Extract the [X, Y] coordinate from the center of the cell holding the provided text.  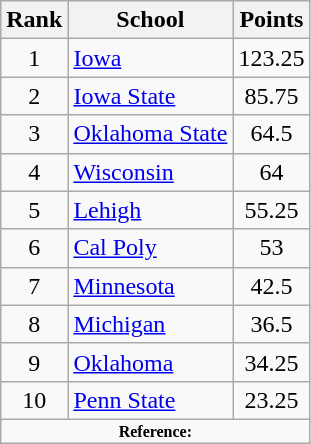
Iowa [150, 58]
2 [34, 96]
4 [34, 172]
123.25 [272, 58]
23.25 [272, 400]
10 [34, 400]
Points [272, 20]
34.25 [272, 362]
Minnesota [150, 286]
1 [34, 58]
8 [34, 324]
7 [34, 286]
Michigan [150, 324]
Penn State [150, 400]
3 [34, 134]
Lehigh [150, 210]
Oklahoma [150, 362]
5 [34, 210]
64 [272, 172]
85.75 [272, 96]
6 [34, 248]
Rank [34, 20]
36.5 [272, 324]
Oklahoma State [150, 134]
55.25 [272, 210]
School [150, 20]
64.5 [272, 134]
42.5 [272, 286]
Wisconsin [150, 172]
Reference: [156, 431]
Iowa State [150, 96]
9 [34, 362]
Cal Poly [150, 248]
53 [272, 248]
